Output the [x, y] coordinate of the center of the cell containing the given text.  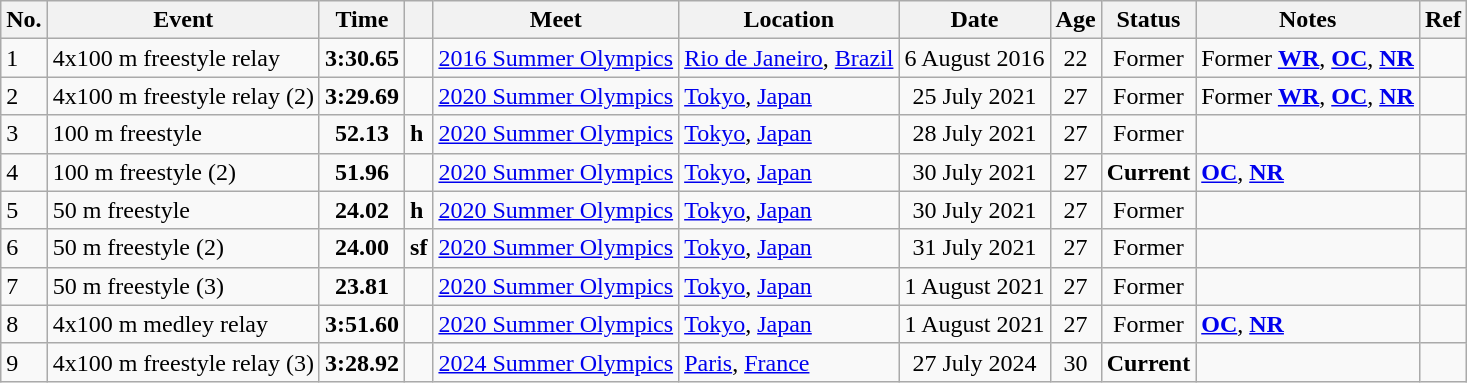
50 m freestyle (3) [183, 286]
Notes [1308, 20]
1 [24, 58]
Date [974, 20]
3:30.65 [362, 58]
27 July 2024 [974, 362]
Location [789, 20]
4x100 m freestyle relay [183, 58]
6 [24, 248]
Event [183, 20]
2 [24, 96]
No. [24, 20]
sf [419, 248]
Paris, France [789, 362]
Ref [1442, 20]
28 July 2021 [974, 134]
24.02 [362, 210]
52.13 [362, 134]
2024 Summer Olympics [556, 362]
Time [362, 20]
24.00 [362, 248]
3:51.60 [362, 324]
3:28.92 [362, 362]
4x100 m freestyle relay (3) [183, 362]
Status [1148, 20]
22 [1076, 58]
3 [24, 134]
30 [1076, 362]
9 [24, 362]
25 July 2021 [974, 96]
4 [24, 172]
50 m freestyle [183, 210]
Rio de Janeiro, Brazil [789, 58]
4x100 m medley relay [183, 324]
31 July 2021 [974, 248]
23.81 [362, 286]
Age [1076, 20]
100 m freestyle [183, 134]
50 m freestyle (2) [183, 248]
3:29.69 [362, 96]
2016 Summer Olympics [556, 58]
4x100 m freestyle relay (2) [183, 96]
Meet [556, 20]
6 August 2016 [974, 58]
51.96 [362, 172]
100 m freestyle (2) [183, 172]
8 [24, 324]
5 [24, 210]
7 [24, 286]
